Provide the [X, Y] coordinate of the cell's center where the given text is located.  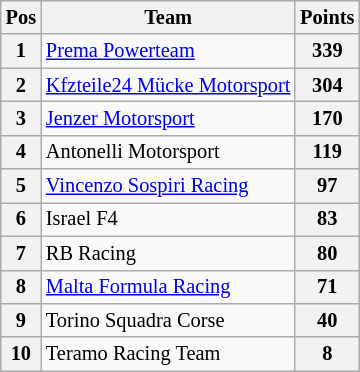
71 [327, 287]
7 [21, 253]
339 [327, 51]
5 [21, 186]
Malta Formula Racing [168, 287]
83 [327, 219]
Jenzer Motorsport [168, 118]
40 [327, 320]
Teramo Racing Team [168, 354]
9 [21, 320]
Vincenzo Sospiri Racing [168, 186]
Israel F4 [168, 219]
Prema Powerteam [168, 51]
80 [327, 253]
Torino Squadra Corse [168, 320]
3 [21, 118]
Points [327, 17]
1 [21, 51]
119 [327, 152]
2 [21, 85]
Pos [21, 17]
Kfzteile24 Mücke Motorsport [168, 85]
97 [327, 186]
Team [168, 17]
4 [21, 152]
6 [21, 219]
10 [21, 354]
170 [327, 118]
304 [327, 85]
RB Racing [168, 253]
Antonelli Motorsport [168, 152]
